Output the (x, y) coordinate of the center of the cell containing the given text.  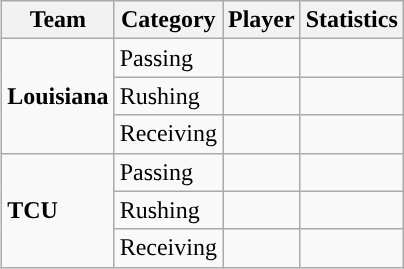
Statistics (352, 20)
Player (261, 20)
Team (58, 20)
TCU (58, 210)
Category (168, 20)
Louisiana (58, 96)
